Determine the [X, Y] coordinate at the center of the cell enclosing the given text.  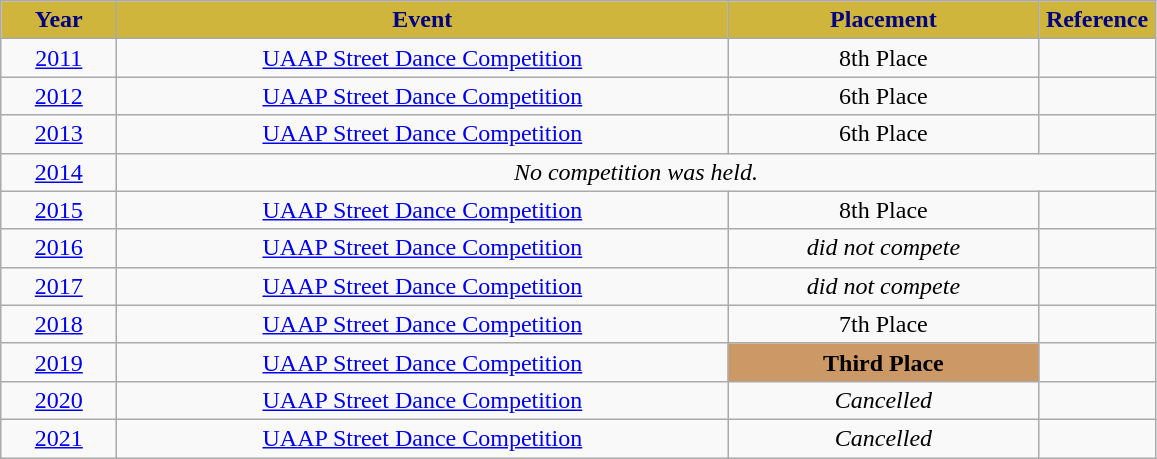
Event [422, 20]
Reference [1097, 20]
2019 [59, 362]
2012 [59, 96]
2020 [59, 400]
2016 [59, 248]
Placement [884, 20]
2011 [59, 58]
No competition was held. [636, 172]
2021 [59, 438]
Year [59, 20]
2014 [59, 172]
2015 [59, 210]
2017 [59, 286]
2018 [59, 324]
2013 [59, 134]
7th Place [884, 324]
Third Place [884, 362]
